Pinpoint the cell where the given text exists, returning its (x, y) midpoint coordinate. 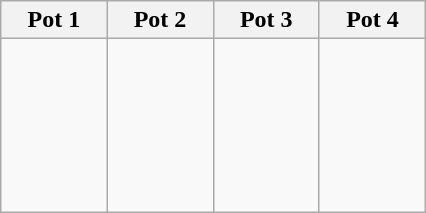
Pot 4 (372, 20)
Pot 3 (266, 20)
Pot 2 (160, 20)
Pot 1 (54, 20)
